Extract the (X, Y) coordinate from the center of the cell holding the provided text.  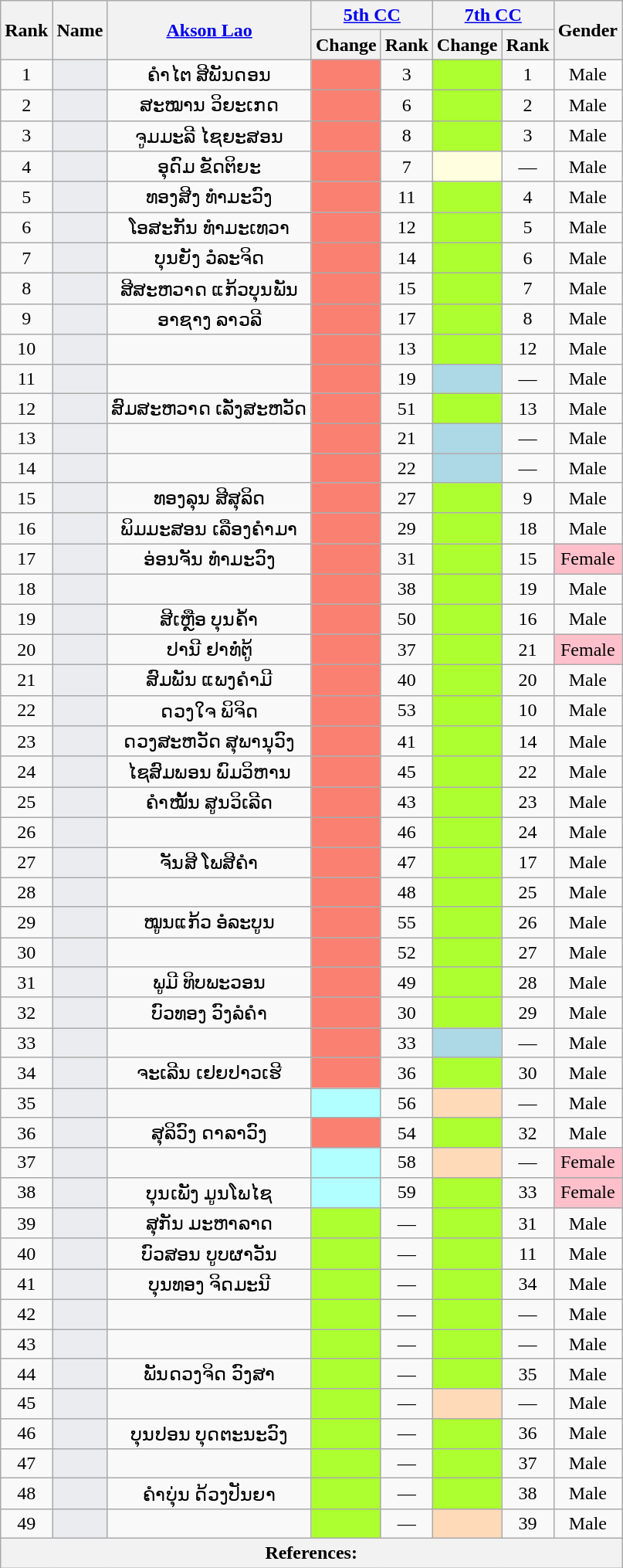
58 (406, 1162)
ບຸນປອນ ບຸດຕະນະວົງ (210, 1434)
ບົວທອງ ວົງລໍຄຳ (210, 1013)
ບົວສອນ ບູບຜາວັນ (210, 1254)
44 (26, 1374)
56 (406, 1102)
ຄຳໄຕ ສີພັນດອນ (210, 75)
ສົມພັນ ແພງຄຳມີ (210, 680)
References: (312, 1553)
ອ່ອນຈັນ ທຳມະວົງ (210, 559)
ຈັນສີ ໂພສີຄຳ (210, 862)
ທອງສີງ ທໍາມະວົງ (210, 197)
5th CC (372, 15)
ບຸນເພັງ ມູນໂພໄຊ (210, 1193)
51 (406, 409)
ພັນດວງຈິດ ວົງສາ (210, 1374)
Name (80, 30)
ດວງໃຈ ພິຈິດ (210, 711)
7th CC (493, 15)
Akson Lao (210, 30)
Gender (587, 30)
59 (406, 1193)
ພິມມະສອນ ເລືອງຄຳມາ (210, 528)
ດວງສະຫວັດ ສຸພານຸວົງ (210, 742)
53 (406, 711)
54 (406, 1133)
ຈູມມະລີ ໄຊຍະສອນ (210, 136)
ສະໝານ ວິຍະເກດ (210, 105)
42 (26, 1314)
ອາຊາງ ລາວລີ (210, 319)
ສຸກັນ ມະຫາລາດ (210, 1224)
ສຸລິວົງ ດາລາວົງ (210, 1133)
ປານີ ຢາທໍ່ຕູ້ (210, 650)
ບຸນຍັງ ວໍລະຈິດ (210, 258)
ຄຳບຸ່ນ ດ້ວງປັນຍາ (210, 1494)
ສີເຫຼືອ ບຸນຄ້ໍາ (210, 619)
ຄຳໝັ້ນ ສູນວິເລີດ (210, 803)
ສົມສະຫວາດ ເລັ່ງສະຫວັດ (210, 409)
ພູມີ ທິບພະວອນ (210, 983)
ທອງລຸນ ສີສຸລິດ (210, 498)
ໂອສະກັນ ທໍາມະເທວາ (210, 228)
ໄຊສົມພອນ ພົມວິຫານ (210, 772)
55 (406, 922)
ຈະເລີນ ເຢຍປາວເຮີ (210, 1073)
ໝູນແກ້ວ ອໍລະບູນ (210, 922)
50 (406, 619)
ບຸນທອງ ຈິດມະນີ (210, 1285)
ສີສະຫວາດ ແກ້ວບຸນພັນ (210, 289)
52 (406, 952)
ອຸດົມ ຂັດຕິຍະ (210, 167)
